Locate the cell with the specified text and output its [X, Y] center coordinate. 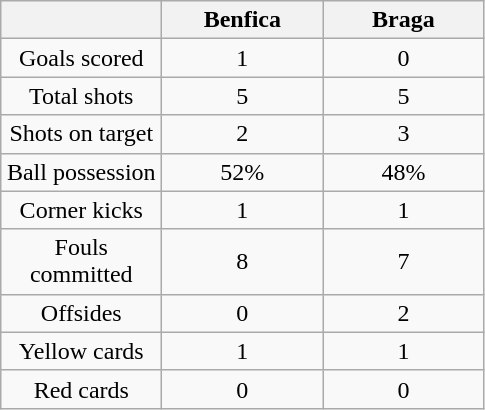
8 [242, 262]
7 [404, 262]
Red cards [82, 389]
Shots on target [82, 134]
3 [404, 134]
Ball possession [82, 172]
Yellow cards [82, 351]
48% [404, 172]
Total shots [82, 96]
Goals scored [82, 58]
Benfica [242, 20]
Corner kicks [82, 210]
52% [242, 172]
Braga [404, 20]
Fouls committed [82, 262]
Offsides [82, 313]
